Locate the cell with the specified text and output its (x, y) center coordinate. 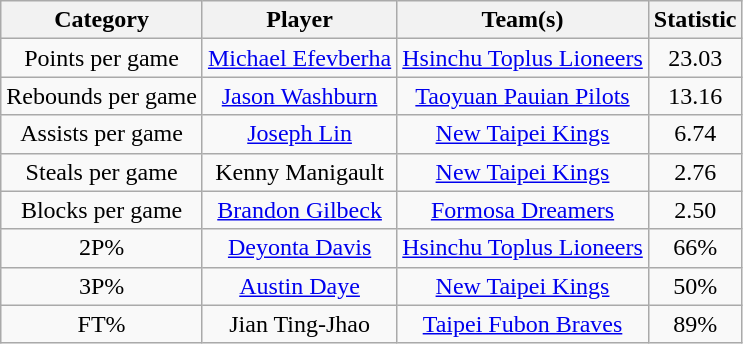
Steals per game (102, 172)
3P% (102, 286)
66% (695, 248)
FT% (102, 324)
Rebounds per game (102, 96)
Jian Ting-Jhao (299, 324)
Formosa Dreamers (523, 210)
Joseph Lin (299, 134)
Austin Daye (299, 286)
Brandon Gilbeck (299, 210)
50% (695, 286)
Deyonta Davis (299, 248)
13.16 (695, 96)
Team(s) (523, 20)
Assists per game (102, 134)
Category (102, 20)
Taoyuan Pauian Pilots (523, 96)
Michael Efevberha (299, 58)
Blocks per game (102, 210)
2.50 (695, 210)
6.74 (695, 134)
Taipei Fubon Braves (523, 324)
89% (695, 324)
Player (299, 20)
23.03 (695, 58)
Statistic (695, 20)
Kenny Manigault (299, 172)
2.76 (695, 172)
Jason Washburn (299, 96)
2P% (102, 248)
Points per game (102, 58)
